Identify which cell holds the provided text, then report its (X, Y) central coordinate. 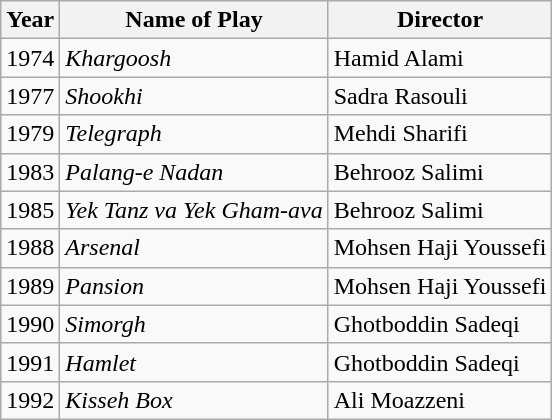
Mehdi Sharifi (440, 134)
Pansion (194, 286)
Shookhi (194, 96)
Director (440, 20)
Palang-e Nadan (194, 172)
Name of Play (194, 20)
Hamlet (194, 362)
1991 (30, 362)
Simorgh (194, 324)
1989 (30, 286)
Khargoosh (194, 58)
Kisseh Box (194, 400)
1983 (30, 172)
Arsenal (194, 248)
1990 (30, 324)
Hamid Alami (440, 58)
Year (30, 20)
1979 (30, 134)
1977 (30, 96)
1985 (30, 210)
1988 (30, 248)
Yek Tanz va Yek Gham-ava (194, 210)
Telegraph (194, 134)
1992 (30, 400)
Sadra Rasouli (440, 96)
Ali Moazzeni (440, 400)
1974 (30, 58)
